Capture the cell that displays the provided text and extract its [x, y] central coordinate. 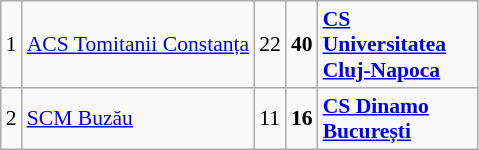
16 [302, 118]
40 [302, 44]
CS Universitatea Cluj-Napoca [398, 44]
22 [270, 44]
1 [12, 44]
11 [270, 118]
2 [12, 118]
SCM Buzău [138, 118]
CS Dinamo București [398, 118]
ACS Tomitanii Constanța [138, 44]
